Detect which cell encompasses the target text, then output its (x, y) center coordinate. 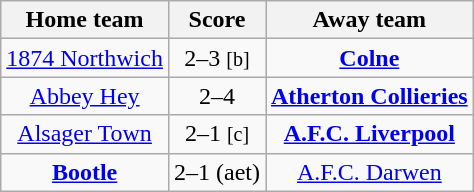
2–1 (aet) (216, 172)
2–4 (216, 96)
1874 Northwich (85, 58)
Abbey Hey (85, 96)
Atherton Collieries (370, 96)
Colne (370, 58)
Alsager Town (85, 134)
2–1 [c] (216, 134)
A.F.C. Darwen (370, 172)
Home team (85, 20)
Score (216, 20)
A.F.C. Liverpool (370, 134)
2–3 [b] (216, 58)
Away team (370, 20)
Bootle (85, 172)
